Identify which cell holds the provided text, then report its [X, Y] central coordinate. 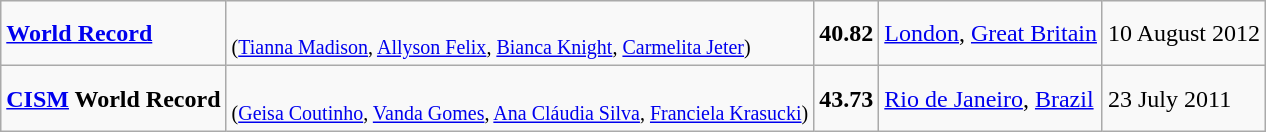
23 July 2011 [1184, 98]
(Geisa Coutinho, Vanda Gomes, Ana Cláudia Silva, Franciela Krasucki) [520, 98]
Rio de Janeiro, Brazil [991, 98]
World Record [114, 34]
40.82 [846, 34]
(Tianna Madison, Allyson Felix, Bianca Knight, Carmelita Jeter) [520, 34]
10 August 2012 [1184, 34]
CISM World Record [114, 98]
43.73 [846, 98]
London, Great Britain [991, 34]
